Return the [x, y] coordinate for the center point of the cell that contains the specified text.  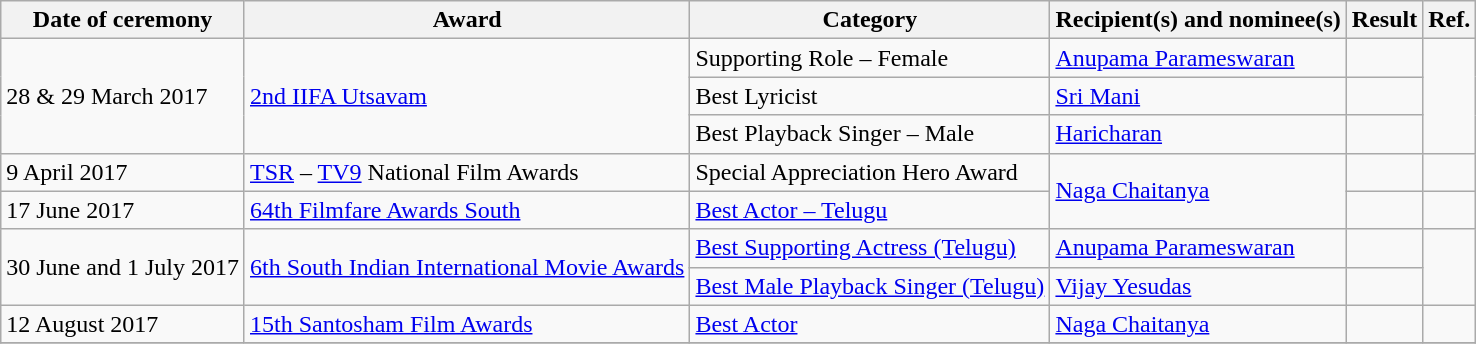
6th South Indian International Movie Awards [466, 267]
Ref. [1450, 20]
9 April 2017 [123, 172]
64th Filmfare Awards South [466, 210]
12 August 2017 [123, 324]
Best Actor [870, 324]
Recipient(s) and nominee(s) [1198, 20]
Haricharan [1198, 134]
Best Playback Singer – Male [870, 134]
Best Actor – Telugu [870, 210]
Sri Mani [1198, 96]
TSR – TV9 National Film Awards [466, 172]
Award [466, 20]
Result [1384, 20]
Vijay Yesudas [1198, 286]
Supporting Role – Female [870, 58]
30 June and 1 July 2017 [123, 267]
Best Supporting Actress (Telugu) [870, 248]
Best Lyricist [870, 96]
28 & 29 March 2017 [123, 96]
Category [870, 20]
Best Male Playback Singer (Telugu) [870, 286]
2nd IIFA Utsavam [466, 96]
Date of ceremony [123, 20]
15th Santosham Film Awards [466, 324]
Special Appreciation Hero Award [870, 172]
17 June 2017 [123, 210]
